Extract the (X, Y) coordinate from the center of the cell holding the provided text.  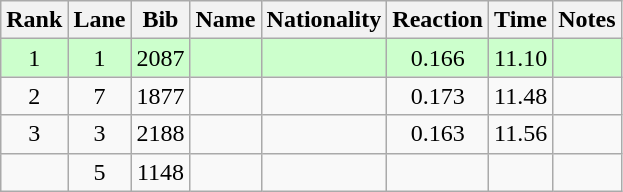
Lane (100, 20)
0.166 (438, 58)
2087 (160, 58)
2 (34, 96)
7 (100, 96)
11.56 (520, 134)
Name (226, 20)
Notes (587, 20)
0.173 (438, 96)
1148 (160, 172)
Time (520, 20)
Rank (34, 20)
Nationality (324, 20)
5 (100, 172)
Reaction (438, 20)
11.48 (520, 96)
1877 (160, 96)
2188 (160, 134)
Bib (160, 20)
11.10 (520, 58)
0.163 (438, 134)
